Extract the [x, y] coordinate from the center of the cell holding the provided text.  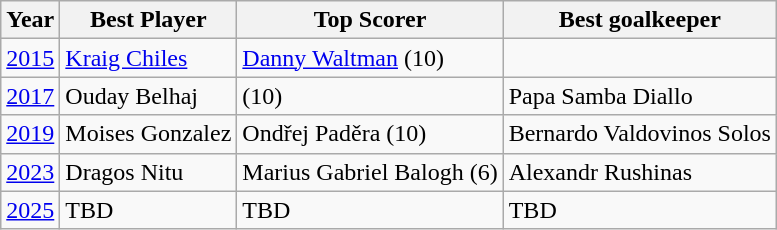
Kraig Chiles [148, 58]
Best goalkeeper [640, 20]
Marius Gabriel Balogh (6) [370, 172]
Top Scorer [370, 20]
2017 [30, 96]
(10) [370, 96]
Papa Samba Diallo [640, 96]
Danny Waltman (10) [370, 58]
Best Player [148, 20]
2019 [30, 134]
Alexandr Rushinas [640, 172]
Moises Gonzalez [148, 134]
2025 [30, 210]
Year [30, 20]
Dragos Nitu [148, 172]
Ondřej Paděra (10) [370, 134]
Bernardo Valdovinos Solos [640, 134]
Ouday Belhaj [148, 96]
2015 [30, 58]
2023 [30, 172]
